Return the (x, y) coordinate for the center point of the cell that contains the specified text.  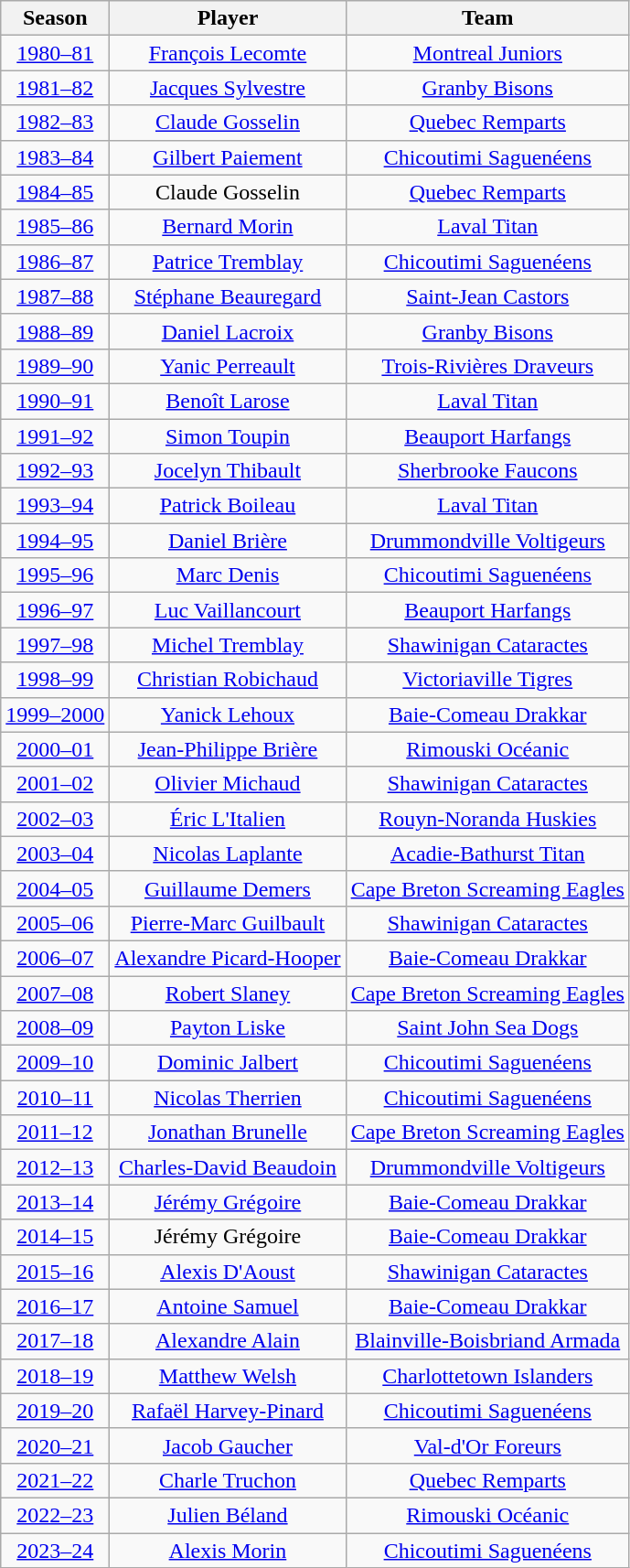
Trois-Rivières Draveurs (487, 366)
Michel Tremblay (228, 645)
Alexis Morin (228, 1551)
Patrick Boileau (228, 506)
1980–81 (55, 53)
François Lecomte (228, 53)
1985–86 (55, 227)
Player (228, 18)
1983–84 (55, 157)
Rouyn-Noranda Huskies (487, 819)
2006–07 (55, 958)
Jonathan Brunelle (228, 1133)
2011–12 (55, 1133)
1994–95 (55, 541)
Acadie-Bathurst Titan (487, 854)
2003–04 (55, 854)
Charle Truchon (228, 1480)
Patrice Tremblay (228, 262)
Victoriaville Tigres (487, 680)
Bernard Morin (228, 227)
Yanic Perreault (228, 366)
Charlottetown Islanders (487, 1376)
2018–19 (55, 1376)
2016–17 (55, 1306)
2019–20 (55, 1411)
Jean-Philippe Brière (228, 749)
2021–22 (55, 1480)
2007–08 (55, 993)
1986–87 (55, 262)
Blainville-Boisbriand Armada (487, 1341)
Julien Béland (228, 1515)
Jacques Sylvestre (228, 88)
Val-d'Or Foreurs (487, 1445)
Gilbert Paiement (228, 157)
Jacob Gaucher (228, 1445)
Payton Liske (228, 1028)
Simon Toupin (228, 436)
1987–88 (55, 296)
1981–82 (55, 88)
2004–05 (55, 888)
Team (487, 18)
Alexis D'Aoust (228, 1272)
Alexandre Picard-Hooper (228, 958)
1988–89 (55, 331)
2017–18 (55, 1341)
Robert Slaney (228, 993)
Saint-Jean Castors (487, 296)
Benoît Larose (228, 401)
Dominic Jalbert (228, 1063)
2001–02 (55, 784)
Christian Robichaud (228, 680)
Éric L'Italien (228, 819)
Guillaume Demers (228, 888)
2020–21 (55, 1445)
2013–14 (55, 1202)
Rafaël Harvey-Pinard (228, 1411)
2000–01 (55, 749)
2005–06 (55, 923)
2009–10 (55, 1063)
Matthew Welsh (228, 1376)
2023–24 (55, 1551)
Antoine Samuel (228, 1306)
1982–83 (55, 123)
Saint John Sea Dogs (487, 1028)
Yanick Lehoux (228, 714)
2012–13 (55, 1167)
Olivier Michaud (228, 784)
1997–98 (55, 645)
Alexandre Alain (228, 1341)
Marc Denis (228, 575)
2014–15 (55, 1237)
1991–92 (55, 436)
1995–96 (55, 575)
1992–93 (55, 471)
Montreal Juniors (487, 53)
Pierre-Marc Guilbault (228, 923)
Nicolas Therrien (228, 1098)
Stéphane Beauregard (228, 296)
1989–90 (55, 366)
1996–97 (55, 610)
Jocelyn Thibault (228, 471)
1999–2000 (55, 714)
1990–91 (55, 401)
Sherbrooke Faucons (487, 471)
Daniel Lacroix (228, 331)
2022–23 (55, 1515)
Nicolas Laplante (228, 854)
Season (55, 18)
1998–99 (55, 680)
1984–85 (55, 192)
Daniel Brière (228, 541)
2008–09 (55, 1028)
1993–94 (55, 506)
Charles-David Beaudoin (228, 1167)
Luc Vaillancourt (228, 610)
2002–03 (55, 819)
2010–11 (55, 1098)
2015–16 (55, 1272)
